Extract the (x, y) coordinate from the center of the cell holding the provided text.  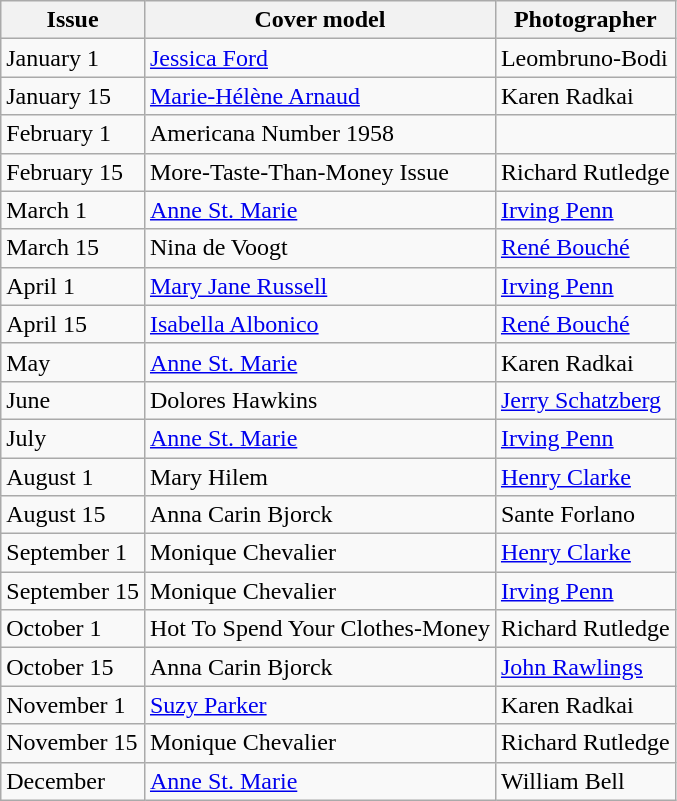
July (73, 438)
Cover model (320, 20)
August 15 (73, 515)
Suzy Parker (320, 705)
Photographer (585, 20)
November 1 (73, 705)
March 1 (73, 210)
Jerry Schatzberg (585, 400)
More-Taste-Than-Money Issue (320, 172)
April 15 (73, 324)
April 1 (73, 286)
Sante Forlano (585, 515)
Nina de Voogt (320, 248)
John Rawlings (585, 667)
November 15 (73, 743)
October 1 (73, 629)
February 15 (73, 172)
Americana Number 1958 (320, 134)
Jessica Ford (320, 58)
May (73, 362)
Leombruno-Bodi (585, 58)
February 1 (73, 134)
William Bell (585, 781)
Issue (73, 20)
January 15 (73, 96)
March 15 (73, 248)
Marie-Hélène Arnaud (320, 96)
January 1 (73, 58)
October 15 (73, 667)
Dolores Hawkins (320, 400)
September 1 (73, 553)
December (73, 781)
Hot To Spend Your Clothes-Money (320, 629)
Isabella Albonico (320, 324)
Mary Jane Russell (320, 286)
Mary Hilem (320, 477)
June (73, 400)
September 15 (73, 591)
August 1 (73, 477)
